Scan for the cell matching the given text and deliver its (X, Y) coordinate at center. 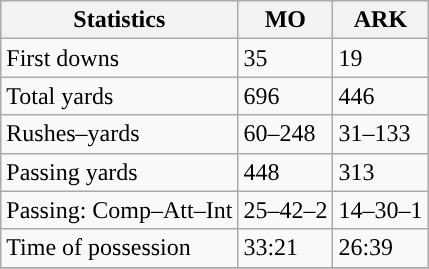
Passing: Comp–Att–Int (120, 210)
35 (286, 58)
446 (380, 96)
Rushes–yards (120, 134)
60–248 (286, 134)
Statistics (120, 20)
33:21 (286, 248)
Passing yards (120, 172)
26:39 (380, 248)
MO (286, 20)
First downs (120, 58)
19 (380, 58)
25–42–2 (286, 210)
31–133 (380, 134)
696 (286, 96)
Time of possession (120, 248)
ARK (380, 20)
14–30–1 (380, 210)
Total yards (120, 96)
448 (286, 172)
313 (380, 172)
